Search for the cell housing the specified text and yield its [X, Y] center coordinate. 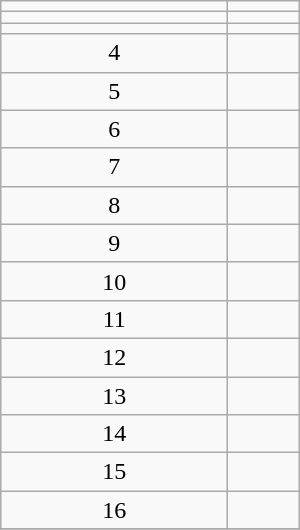
6 [114, 129]
9 [114, 243]
10 [114, 281]
16 [114, 510]
11 [114, 319]
14 [114, 434]
12 [114, 357]
15 [114, 472]
4 [114, 53]
13 [114, 395]
5 [114, 91]
7 [114, 167]
8 [114, 205]
